Return (X, Y) of the center of cell containing provided text 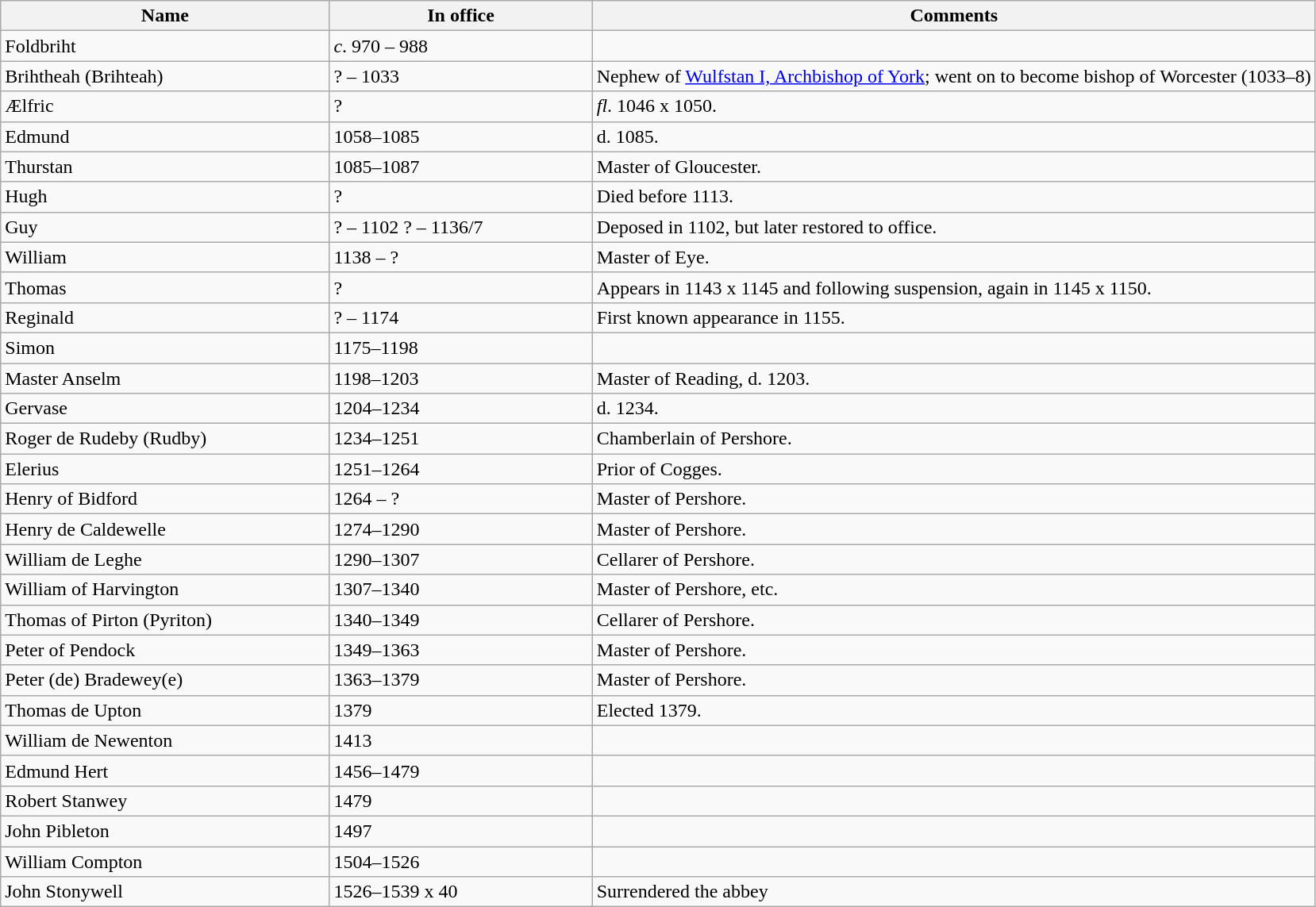
1413 (460, 740)
Master of Pershore, etc. (954, 590)
d. 1085. (954, 136)
1058–1085 (460, 136)
Master of Gloucester. (954, 167)
Ælfric (165, 106)
Master of Eye. (954, 257)
Elected 1379. (954, 710)
1274–1290 (460, 529)
Edmund (165, 136)
Thomas de Upton (165, 710)
1307–1340 (460, 590)
1234–1251 (460, 439)
1479 (460, 801)
1175–1198 (460, 348)
William Compton (165, 861)
1264 – ? (460, 499)
Chamberlain of Pershore. (954, 439)
1340–1349 (460, 620)
Comments (954, 16)
1456–1479 (460, 771)
Peter of Pendock (165, 650)
d. 1234. (954, 409)
Elerius (165, 469)
Master of Reading, d. 1203. (954, 379)
John Pibleton (165, 831)
1204–1234 (460, 409)
In office (460, 16)
William de Newenton (165, 740)
Nephew of Wulfstan I, Archbishop of York; went on to become bishop of Worcester (1033–8) (954, 76)
1363–1379 (460, 680)
Prior of Cogges. (954, 469)
Deposed in 1102, but later restored to office. (954, 227)
Surrendered the abbey (954, 892)
Reginald (165, 317)
1198–1203 (460, 379)
Hugh (165, 197)
1085–1087 (460, 167)
Robert Stanwey (165, 801)
Roger de Rudeby (Rudby) (165, 439)
1349–1363 (460, 650)
? – 1174 (460, 317)
1526–1539 x 40 (460, 892)
1379 (460, 710)
First known appearance in 1155. (954, 317)
c. 970 – 988 (460, 46)
? – 1102 ? – 1136/7 (460, 227)
Brihtheah (Brihteah) (165, 76)
William (165, 257)
William de Leghe (165, 559)
1290–1307 (460, 559)
John Stonywell (165, 892)
1251–1264 (460, 469)
William of Harvington (165, 590)
Edmund Hert (165, 771)
Guy (165, 227)
Thurstan (165, 167)
Peter (de) Bradewey(e) (165, 680)
Died before 1113. (954, 197)
Thomas of Pirton (Pyriton) (165, 620)
Master Anselm (165, 379)
1497 (460, 831)
Gervase (165, 409)
1504–1526 (460, 861)
? – 1033 (460, 76)
1138 – ? (460, 257)
fl. 1046 x 1050. (954, 106)
Appears in 1143 x 1145 and following suspension, again in 1145 x 1150. (954, 287)
Simon (165, 348)
Thomas (165, 287)
Name (165, 16)
Foldbriht (165, 46)
Henry de Caldewelle (165, 529)
Henry of Bidford (165, 499)
